Determine the [x, y] coordinate at the center of the cell enclosing the given text.  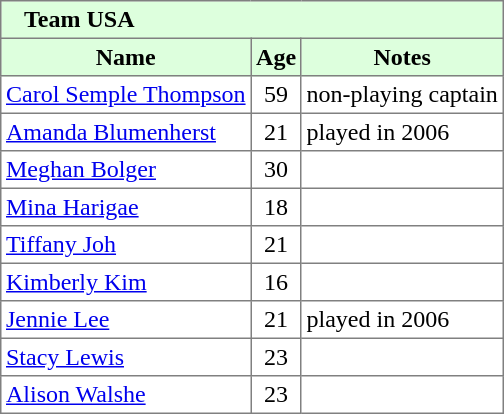
Age [276, 57]
Amanda Blumenherst [126, 132]
Carol Semple Thompson [126, 95]
Notes [402, 57]
Mina Harigae [126, 207]
Meghan Bolger [126, 170]
non-playing captain [402, 95]
16 [276, 282]
Team USA [252, 20]
Alison Walshe [126, 395]
59 [276, 95]
Name [126, 57]
Jennie Lee [126, 320]
Stacy Lewis [126, 357]
30 [276, 170]
Tiffany Joh [126, 245]
Kimberly Kim [126, 282]
18 [276, 207]
